Pinpoint the cell where the given text exists, returning its [X, Y] midpoint coordinate. 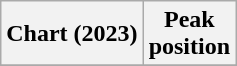
Chart (2023) [72, 34]
Peakposition [189, 34]
